Extract the (x, y) coordinate from the center of the cell holding the provided text.  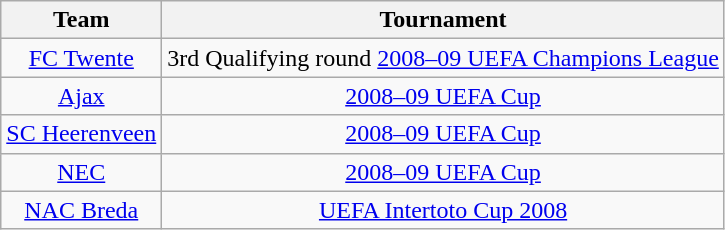
Team (82, 20)
3rd Qualifying round 2008–09 UEFA Champions League (444, 58)
Ajax (82, 96)
NEC (82, 172)
FC Twente (82, 58)
Tournament (444, 20)
NAC Breda (82, 210)
SC Heerenveen (82, 134)
UEFA Intertoto Cup 2008 (444, 210)
